Find where the given text appears and provide that cell's center as [X, Y] coordinate. 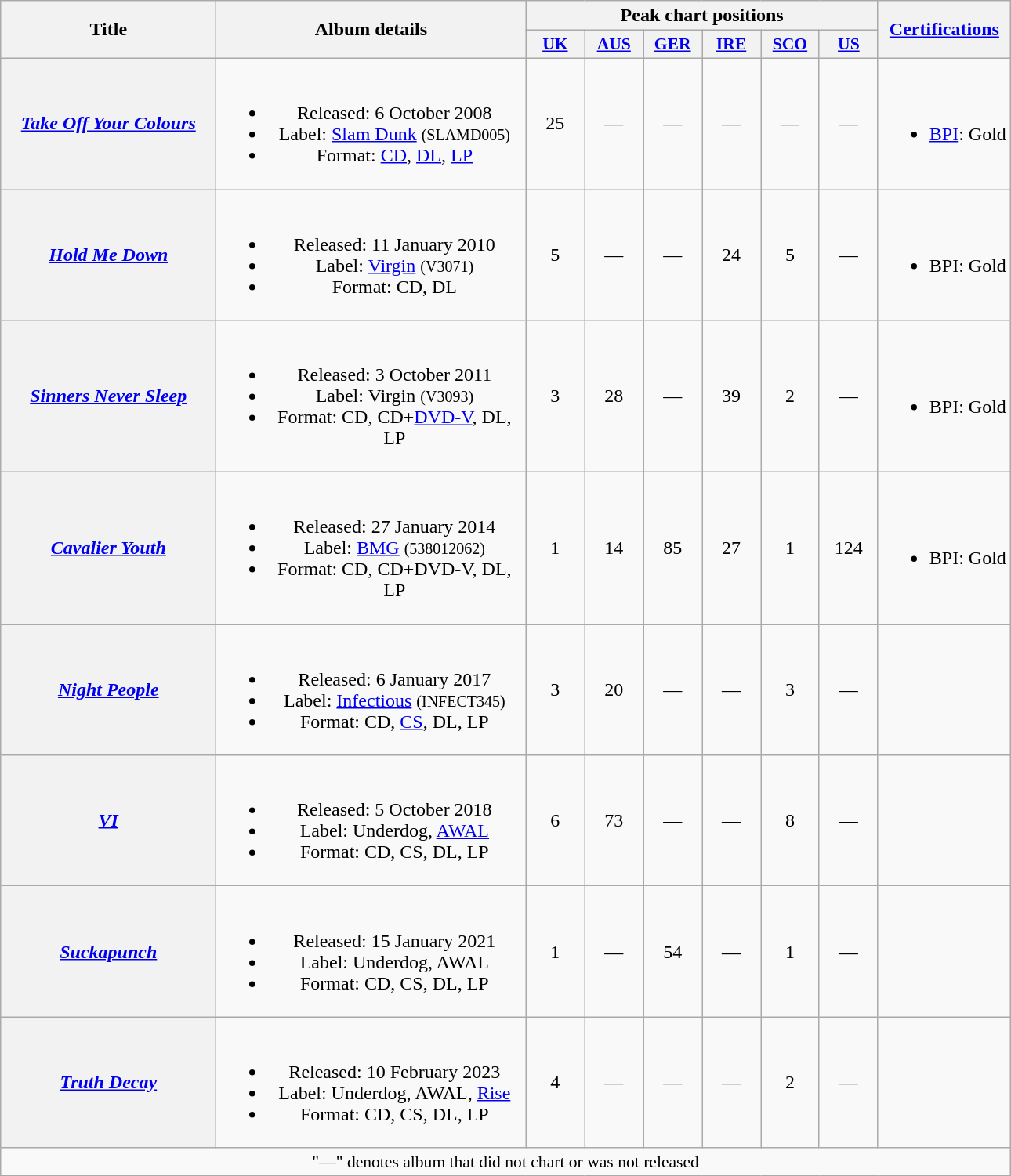
VI [108, 821]
GER [672, 45]
Night People [108, 689]
Truth Decay [108, 1083]
Sinners Never Sleep [108, 396]
Released: 10 February 2023Label: Underdog, AWAL, RiseFormat: CD, CS, DL, LP [371, 1083]
24 [732, 255]
73 [614, 821]
20 [614, 689]
Album details [371, 30]
124 [848, 548]
14 [614, 548]
85 [672, 548]
28 [614, 396]
6 [555, 821]
Released: 5 October 2018Label: Underdog, AWALFormat: CD, CS, DL, LP [371, 821]
AUS [614, 45]
27 [732, 548]
25 [555, 124]
54 [672, 951]
Released: 15 January 2021Label: Underdog, AWALFormat: CD, CS, DL, LP [371, 951]
Cavalier Youth [108, 548]
Certifications [944, 30]
39 [732, 396]
8 [790, 821]
Released: 6 January 2017Label: Infectious (INFECT345)Format: CD, CS, DL, LP [371, 689]
Released: 11 January 2010Label: Virgin (V3071)Format: CD, DL [371, 255]
UK [555, 45]
4 [555, 1083]
US [848, 45]
Title [108, 30]
Released: 3 October 2011Label: Virgin (V3093)Format: CD, CD+DVD-V, DL, LP [371, 396]
Suckapunch [108, 951]
Peak chart positions [702, 16]
IRE [732, 45]
Released: 6 October 2008Label: Slam Dunk (SLAMD005)Format: CD, DL, LP [371, 124]
Take Off Your Colours [108, 124]
Released: 27 January 2014Label: BMG (538012062)Format: CD, CD+DVD-V, DL, LP [371, 548]
SCO [790, 45]
"—" denotes album that did not chart or was not released [506, 1162]
Hold Me Down [108, 255]
